Capture the cell that displays the provided text and extract its (x, y) central coordinate. 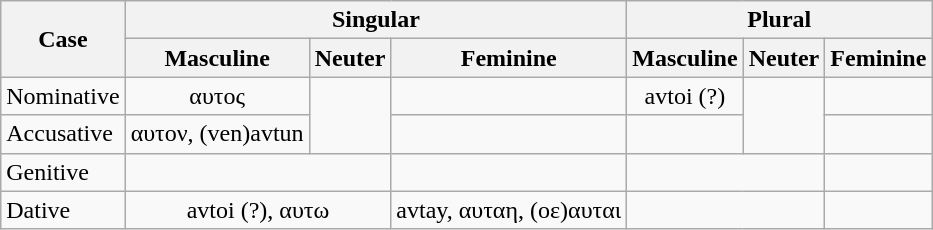
αυτος (217, 96)
Genitive (63, 172)
Plural (780, 20)
Nominative (63, 96)
αυτον, (ven)avtun (217, 134)
avtay, αυταη, (οε)αυται (509, 210)
Case (63, 39)
avtoi (?) (685, 96)
Singular (376, 20)
avtoi (?), αυτω (258, 210)
Dative (63, 210)
Accusative (63, 134)
